Determine the [x, y] coordinate at the center of the cell enclosing the given text.  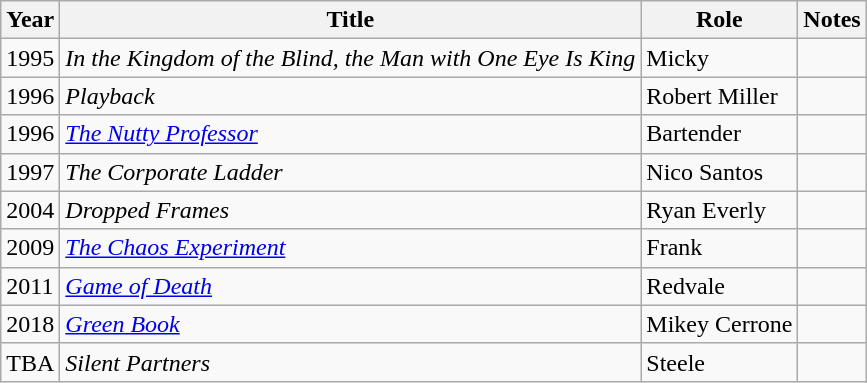
Mikey Cerrone [720, 324]
Silent Partners [350, 362]
The Corporate Ladder [350, 172]
Green Book [350, 324]
In the Kingdom of the Blind, the Man with One Eye Is King [350, 58]
Frank [720, 248]
Dropped Frames [350, 210]
Notes [832, 20]
Nico Santos [720, 172]
1997 [30, 172]
Game of Death [350, 286]
2004 [30, 210]
Playback [350, 96]
Bartender [720, 134]
Ryan Everly [720, 210]
Robert Miller [720, 96]
Steele [720, 362]
Micky [720, 58]
Redvale [720, 286]
The Chaos Experiment [350, 248]
1995 [30, 58]
2018 [30, 324]
Role [720, 20]
TBA [30, 362]
The Nutty Professor [350, 134]
Year [30, 20]
2009 [30, 248]
Title [350, 20]
2011 [30, 286]
